For the text-containing cell, return its midpoint in (X, Y) coordinate format. 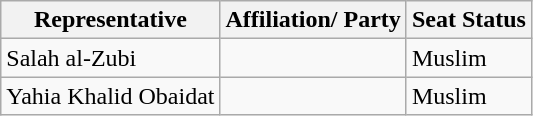
Yahia Khalid Obaidat (110, 96)
Affiliation/ Party (313, 20)
Representative (110, 20)
Seat Status (468, 20)
Salah al-Zubi (110, 58)
